Extract the [x, y] coordinate from the center of the cell holding the provided text.  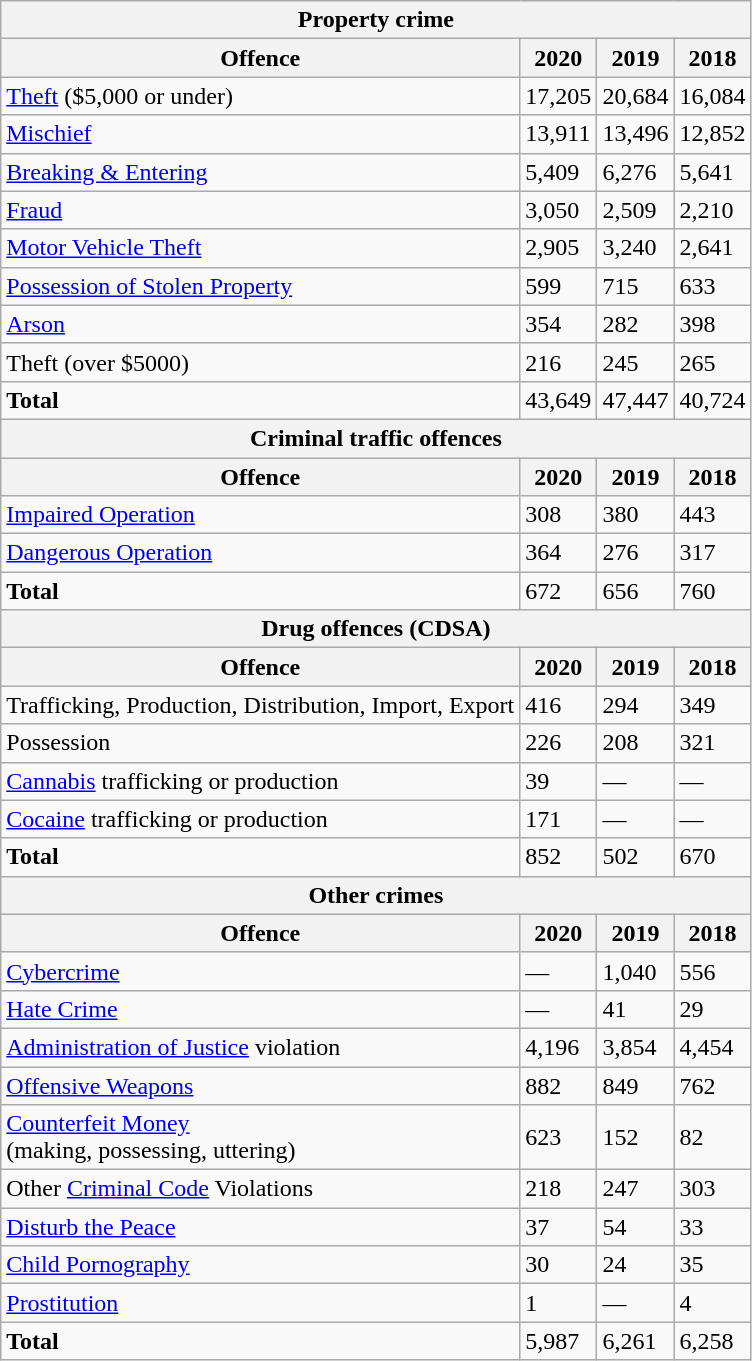
Mischief [260, 134]
13,496 [636, 134]
216 [558, 362]
247 [636, 1189]
171 [558, 819]
443 [712, 515]
656 [636, 591]
852 [558, 857]
762 [712, 1085]
317 [712, 553]
39 [558, 781]
6,258 [712, 1341]
556 [712, 971]
4,454 [712, 1047]
3,240 [636, 248]
20,684 [636, 96]
2,509 [636, 210]
1 [558, 1303]
349 [712, 705]
849 [636, 1085]
Cybercrime [260, 971]
Theft ($5,000 or under) [260, 96]
Dangerous Operation [260, 553]
Impaired Operation [260, 515]
47,447 [636, 400]
13,911 [558, 134]
226 [558, 743]
Prostitution [260, 1303]
265 [712, 362]
6,261 [636, 1341]
4,196 [558, 1047]
Counterfeit Money(making, possessing, uttering) [260, 1138]
37 [558, 1227]
Breaking & Entering [260, 172]
670 [712, 857]
354 [558, 324]
6,276 [636, 172]
Cocaine trafficking or production [260, 819]
29 [712, 1009]
245 [636, 362]
3,854 [636, 1047]
Cannabis trafficking or production [260, 781]
5,641 [712, 172]
416 [558, 705]
Child Pornography [260, 1265]
Hate Crime [260, 1009]
152 [636, 1138]
43,649 [558, 400]
1,040 [636, 971]
2,641 [712, 248]
35 [712, 1265]
Criminal traffic offences [376, 438]
Motor Vehicle Theft [260, 248]
2,210 [712, 210]
17,205 [558, 96]
Theft (over $5000) [260, 362]
40,724 [712, 400]
Other crimes [376, 895]
623 [558, 1138]
Drug offences (CDSA) [376, 629]
218 [558, 1189]
12,852 [712, 134]
760 [712, 591]
5,409 [558, 172]
Disturb the Peace [260, 1227]
54 [636, 1227]
502 [636, 857]
3,050 [558, 210]
30 [558, 1265]
308 [558, 515]
380 [636, 515]
208 [636, 743]
276 [636, 553]
Property crime [376, 20]
Possession of Stolen Property [260, 286]
2,905 [558, 248]
4 [712, 1303]
715 [636, 286]
Fraud [260, 210]
Possession [260, 743]
Arson [260, 324]
282 [636, 324]
294 [636, 705]
633 [712, 286]
364 [558, 553]
882 [558, 1085]
303 [712, 1189]
41 [636, 1009]
24 [636, 1265]
Offensive Weapons [260, 1085]
599 [558, 286]
Administration of Justice violation [260, 1047]
33 [712, 1227]
398 [712, 324]
Trafficking, Production, Distribution, Import, Export [260, 705]
321 [712, 743]
Other Criminal Code Violations [260, 1189]
16,084 [712, 96]
82 [712, 1138]
672 [558, 591]
5,987 [558, 1341]
